For the text-containing cell, return its midpoint in [X, Y] coordinate format. 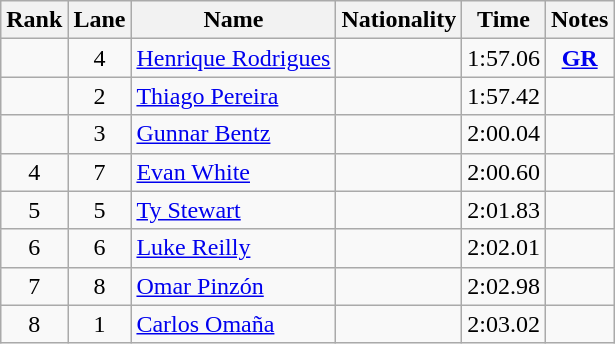
Carlos Omaña [234, 324]
Rank [34, 20]
1 [100, 324]
Notes [579, 20]
2:00.04 [504, 134]
2:02.98 [504, 286]
Evan White [234, 172]
GR [579, 58]
2 [100, 96]
Henrique Rodrigues [234, 58]
Lane [100, 20]
2:01.83 [504, 210]
Ty Stewart [234, 210]
Luke Reilly [234, 248]
2:00.60 [504, 172]
2:03.02 [504, 324]
Thiago Pereira [234, 96]
1:57.06 [504, 58]
Nationality [399, 20]
2:02.01 [504, 248]
Gunnar Bentz [234, 134]
1:57.42 [504, 96]
Time [504, 20]
Name [234, 20]
Omar Pinzón [234, 286]
3 [100, 134]
